Determine the [X, Y] coordinate at the center of the cell enclosing the given text.  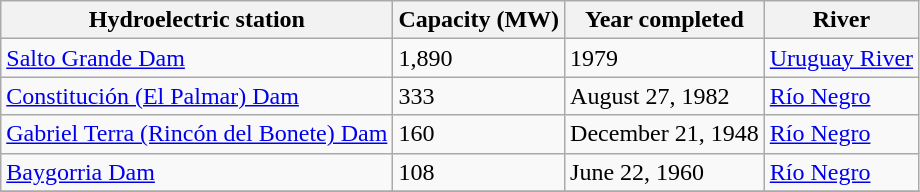
Hydroelectric station [197, 20]
1979 [665, 58]
1,890 [479, 58]
Year completed [665, 20]
108 [479, 172]
River [841, 20]
Constitución (El Palmar) Dam [197, 96]
December 21, 1948 [665, 134]
Baygorria Dam [197, 172]
160 [479, 134]
Gabriel Terra (Rincón del Bonete) Dam [197, 134]
Capacity (MW) [479, 20]
Salto Grande Dam [197, 58]
333 [479, 96]
June 22, 1960 [665, 172]
August 27, 1982 [665, 96]
Uruguay River [841, 58]
